Return the (x, y) coordinate for the center point of the cell that contains the specified text.  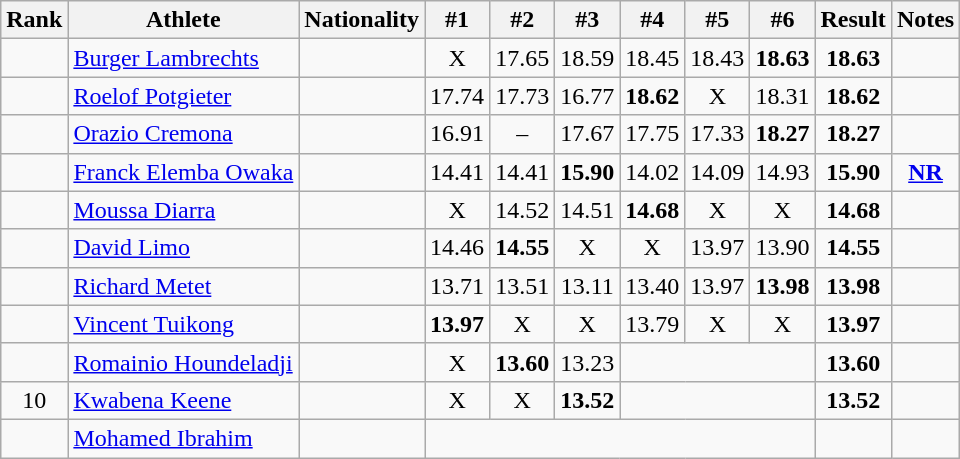
14.09 (718, 172)
13.40 (652, 286)
Richard Metet (184, 286)
NR (925, 172)
17.75 (652, 134)
13.11 (588, 286)
13.90 (782, 248)
Moussa Diarra (184, 210)
17.33 (718, 134)
14.46 (458, 248)
– (522, 134)
14.93 (782, 172)
Orazio Cremona (184, 134)
10 (34, 400)
Romainio Houndeladji (184, 362)
David Limo (184, 248)
18.31 (782, 96)
13.51 (522, 286)
#3 (588, 20)
Franck Elemba Owaka (184, 172)
14.52 (522, 210)
14.02 (652, 172)
Rank (34, 20)
Notes (925, 20)
18.59 (588, 58)
#2 (522, 20)
13.79 (652, 324)
13.71 (458, 286)
Vincent Tuikong (184, 324)
18.45 (652, 58)
Athlete (184, 20)
13.23 (588, 362)
17.73 (522, 96)
17.74 (458, 96)
Nationality (362, 20)
Kwabena Keene (184, 400)
Result (853, 20)
14.51 (588, 210)
17.65 (522, 58)
18.43 (718, 58)
16.77 (588, 96)
Burger Lambrechts (184, 58)
#6 (782, 20)
#1 (458, 20)
16.91 (458, 134)
Mohamed Ibrahim (184, 438)
#5 (718, 20)
17.67 (588, 134)
Roelof Potgieter (184, 96)
#4 (652, 20)
